Find where the given text appears and provide that cell's center as (x, y) coordinate. 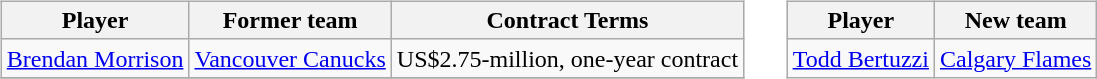
New team (1015, 20)
Contract Terms (567, 20)
Todd Bertuzzi (860, 58)
Calgary Flames (1015, 58)
Former team (290, 20)
Vancouver Canucks (290, 58)
Brendan Morrison (95, 58)
US$2.75-million, one-year contract (567, 58)
